Scan for the cell matching the given text and deliver its (x, y) coordinate at center. 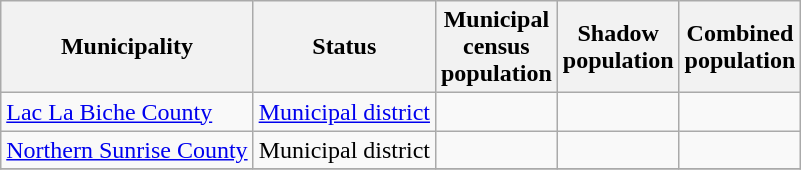
Municipalcensuspopulation (496, 47)
Status (344, 47)
Lac La Biche County (127, 112)
Northern Sunrise County (127, 150)
Combinedpopulation (740, 47)
Municipality (127, 47)
Shadowpopulation (618, 47)
